Output the [x, y] coordinate of the center of the cell containing the given text.  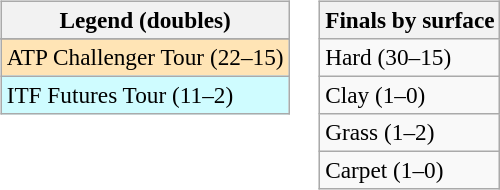
ITF Futures Tour (11–2) [145, 95]
ATP Challenger Tour (22–15) [145, 57]
Legend (doubles) [145, 20]
Hard (30–15) [410, 57]
Grass (1–2) [410, 133]
Clay (1–0) [410, 95]
Carpet (1–0) [410, 171]
Finals by surface [410, 20]
